Provide the (X, Y) coordinate of the cell's center where the given text is located.  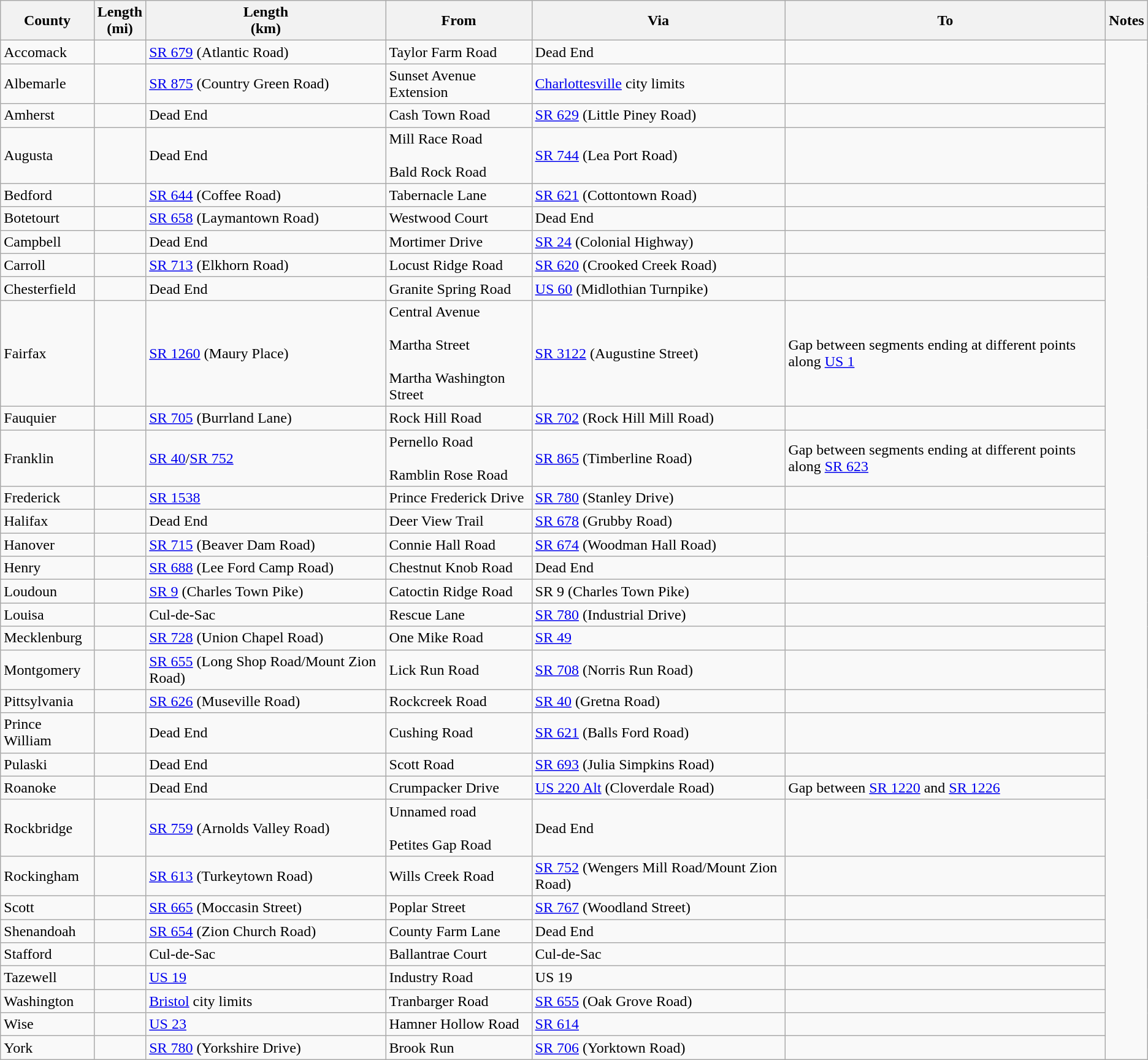
Notes (1127, 21)
Rockingham (48, 876)
Mill Race RoadBald Rock Road (459, 155)
Rock Hill Road (459, 418)
Scott (48, 907)
SR 702 (Rock Hill Mill Road) (659, 418)
Fauquier (48, 418)
SR 678 (Grubby Road) (659, 521)
Brook Run (459, 1048)
Unnamed roadPetites Gap Road (459, 828)
Rockbridge (48, 828)
Gap between segments ending at different points along SR 623 (946, 458)
SR 744 (Lea Port Road) (659, 155)
SR 620 (Crooked Creek Road) (659, 265)
SR 767 (Woodland Street) (659, 907)
County Farm Lane (459, 931)
SR 654 (Zion Church Road) (266, 931)
Westwood Court (459, 218)
Amherst (48, 115)
Ballantrae Court (459, 954)
SR 644 (Coffee Road) (266, 195)
Wise (48, 1024)
Catoctin Ridge Road (459, 591)
SR 674 (Woodman Hall Road) (659, 545)
Chestnut Knob Road (459, 568)
SR 865 (Timberline Road) (659, 458)
SR 40/SR 752 (266, 458)
Franklin (48, 458)
SR 728 (Union Chapel Road) (266, 638)
Industry Road (459, 978)
Halifax (48, 521)
Fairfax (48, 353)
SR 655 (Oak Grove Road) (659, 1001)
SR 715 (Beaver Dam Road) (266, 545)
Pernello RoadRamblin Rose Road (459, 458)
Sunset Avenue Extension (459, 83)
SR 780 (Yorkshire Drive) (266, 1048)
US 60 (Midlothian Turnpike) (659, 288)
Bedford (48, 195)
SR 621 (Balls Ford Road) (659, 732)
SR 705 (Burrland Lane) (266, 418)
Lick Run Road (459, 670)
Loudoun (48, 591)
Deer View Trail (459, 521)
SR 693 (Julia Simpkins Road) (659, 764)
County (48, 21)
SR 708 (Norris Run Road) (659, 670)
To (946, 21)
Accomack (48, 52)
Prince William (48, 732)
Via (659, 21)
Rockcreek Road (459, 701)
SR 752 (Wengers Mill Road/Mount Zion Road) (659, 876)
SR 1538 (266, 498)
Roanoke (48, 788)
Henry (48, 568)
Length(km) (266, 21)
Pittsylvania (48, 701)
SR 665 (Moccasin Street) (266, 907)
Augusta (48, 155)
Stafford (48, 954)
Montgomery (48, 670)
York (48, 1048)
Mortimer Drive (459, 242)
From (459, 21)
Pulaski (48, 764)
SR 655 (Long Shop Road/Mount Zion Road) (266, 670)
SR 679 (Atlantic Road) (266, 52)
Rescue Lane (459, 615)
Charlottesville city limits (659, 83)
SR 3122 (Augustine Street) (659, 353)
Locust Ridge Road (459, 265)
Prince Frederick Drive (459, 498)
Poplar Street (459, 907)
Washington (48, 1001)
Botetourt (48, 218)
SR 49 (659, 638)
SR 1260 (Maury Place) (266, 353)
US 23 (266, 1024)
Carroll (48, 265)
Taylor Farm Road (459, 52)
SR 713 (Elkhorn Road) (266, 265)
Scott Road (459, 764)
Gap between SR 1220 and SR 1226 (946, 788)
Bristol city limits (266, 1001)
SR 759 (Arnolds Valley Road) (266, 828)
Albemarle (48, 83)
Gap between segments ending at different points along US 1 (946, 353)
SR 626 (Museville Road) (266, 701)
Chesterfield (48, 288)
Hanover (48, 545)
Cash Town Road (459, 115)
One Mike Road (459, 638)
US 220 Alt (Cloverdale Road) (659, 788)
Frederick (48, 498)
Central AvenueMartha StreetMartha Washington Street (459, 353)
Cushing Road (459, 732)
Connie Hall Road (459, 545)
Crumpacker Drive (459, 788)
SR 688 (Lee Ford Camp Road) (266, 568)
SR 780 (Stanley Drive) (659, 498)
Tranbarger Road (459, 1001)
Tabernacle Lane (459, 195)
SR 40 (Gretna Road) (659, 701)
SR 875 (Country Green Road) (266, 83)
Mecklenburg (48, 638)
SR 629 (Little Piney Road) (659, 115)
SR 24 (Colonial Highway) (659, 242)
SR 780 (Industrial Drive) (659, 615)
Tazewell (48, 978)
Length(mi) (120, 21)
SR 706 (Yorktown Road) (659, 1048)
Louisa (48, 615)
Granite Spring Road (459, 288)
Wills Creek Road (459, 876)
Campbell (48, 242)
SR 613 (Turkeytown Road) (266, 876)
SR 621 (Cottontown Road) (659, 195)
Hamner Hollow Road (459, 1024)
Shenandoah (48, 931)
SR 614 (659, 1024)
SR 658 (Laymantown Road) (266, 218)
